Locate the cell with the specified text and output its [x, y] center coordinate. 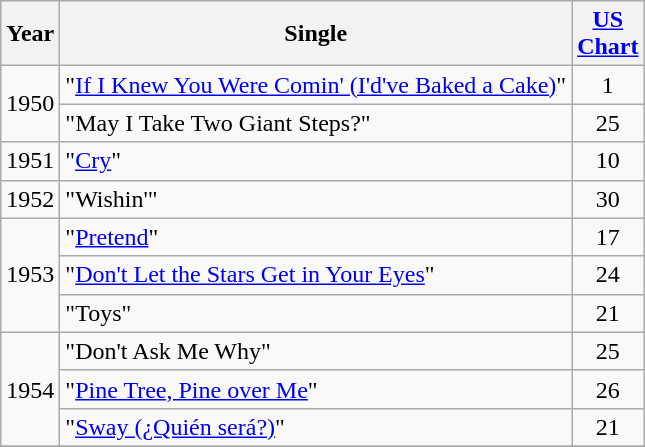
1951 [30, 161]
USChart [608, 34]
17 [608, 237]
1952 [30, 199]
"May I Take Two Giant Steps?" [316, 123]
"Wishin'" [316, 199]
24 [608, 275]
"If I Knew You Were Comin' (I'd've Baked a Cake)" [316, 85]
"Pretend" [316, 237]
Single [316, 34]
Year [30, 34]
1950 [30, 104]
"Sway (¿Quién será?)" [316, 427]
"Pine Tree, Pine over Me" [316, 389]
26 [608, 389]
1 [608, 85]
1954 [30, 389]
30 [608, 199]
10 [608, 161]
"Don't Ask Me Why" [316, 351]
"Cry" [316, 161]
"Toys" [316, 313]
"Don't Let the Stars Get in Your Eyes" [316, 275]
1953 [30, 275]
